Scan for the cell matching the given text and deliver its (X, Y) coordinate at center. 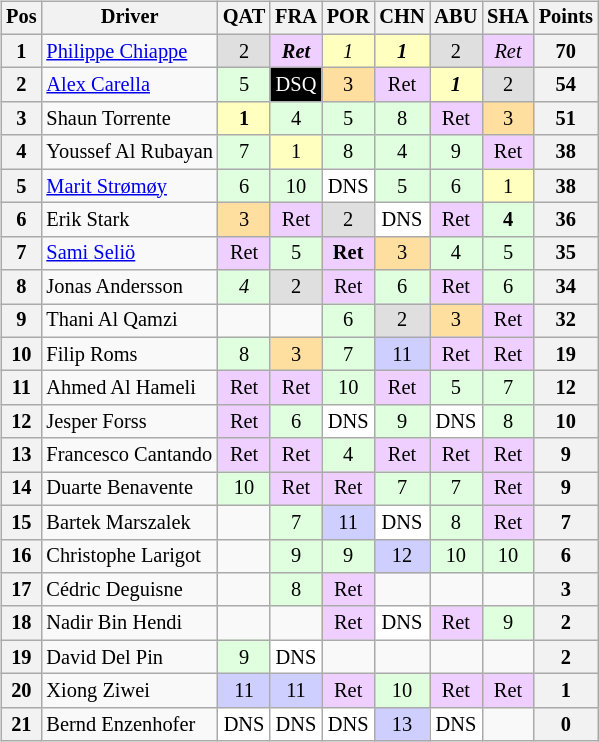
SHA (508, 18)
70 (566, 51)
Bartek Marszalek (129, 522)
51 (566, 119)
14 (21, 489)
32 (566, 321)
QAT (244, 18)
Cédric Deguisne (129, 590)
Youssef Al Rubayan (129, 152)
POR (348, 18)
Erik Stark (129, 220)
David Del Pin (129, 657)
Filip Roms (129, 354)
15 (21, 522)
FRA (296, 18)
34 (566, 287)
Marit Strømøy (129, 186)
21 (21, 724)
35 (566, 253)
0 (566, 724)
Christophe Larigot (129, 556)
Shaun Torrente (129, 119)
ABU (456, 18)
Sami Seliö (129, 253)
Pos (21, 18)
Points (566, 18)
Ahmed Al Hameli (129, 388)
Thani Al Qamzi (129, 321)
16 (21, 556)
Jesper Forss (129, 422)
Philippe Chiappe (129, 51)
Jonas Andersson (129, 287)
CHN (402, 18)
17 (21, 590)
Alex Carella (129, 85)
Francesco Cantando (129, 455)
Bernd Enzenhofer (129, 724)
DSQ (296, 85)
Nadir Bin Hendi (129, 623)
Duarte Benavente (129, 489)
36 (566, 220)
54 (566, 85)
18 (21, 623)
20 (21, 691)
Driver (129, 18)
Xiong Ziwei (129, 691)
